Extract the (X, Y) coordinate from the center of the cell holding the provided text.  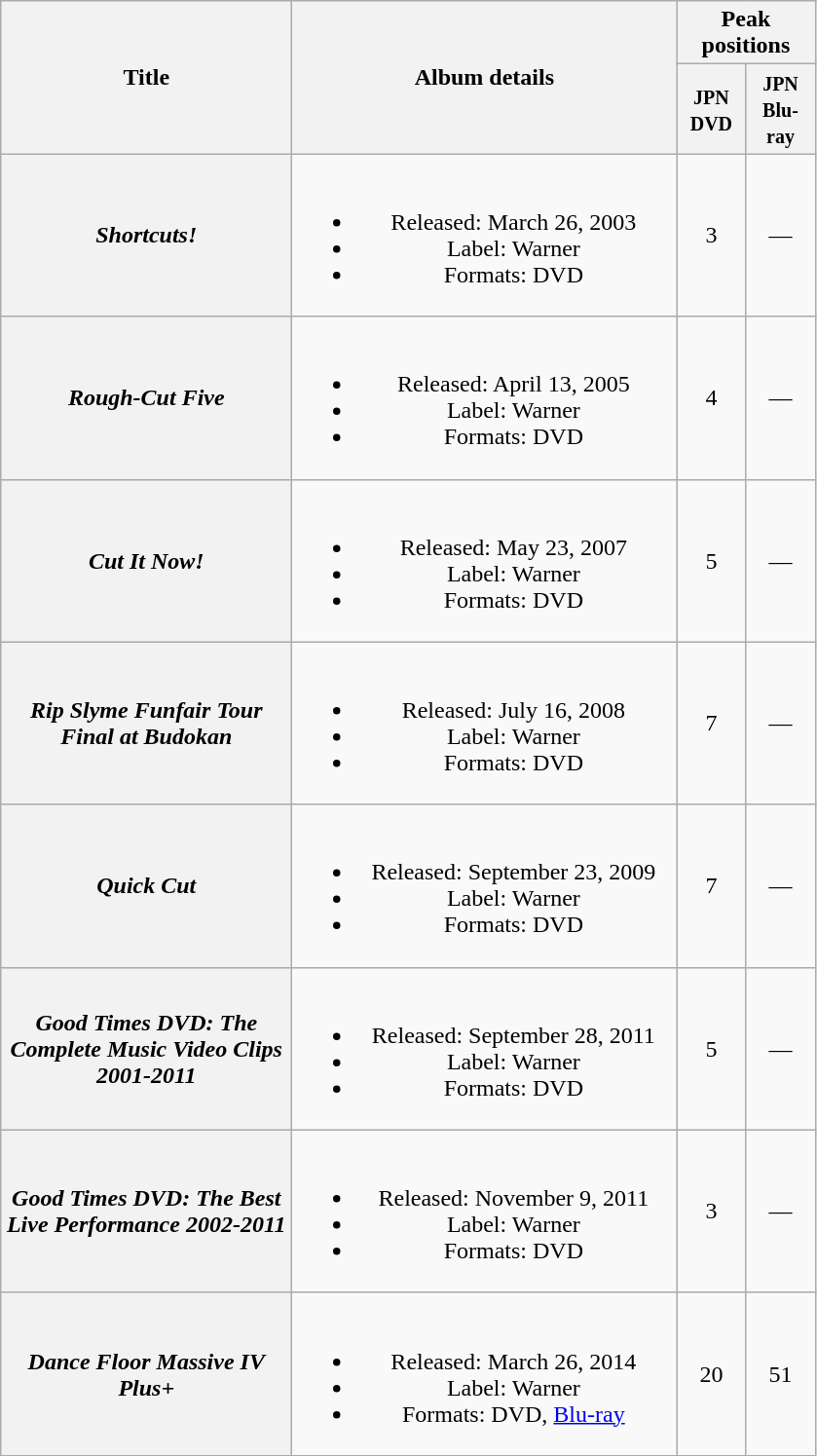
Released: March 26, 2014 Label: WarnerFormats: DVD, Blu-ray (485, 1373)
Released: September 23, 2009 Label: WarnerFormats: DVD (485, 886)
Released: September 28, 2011 Label: WarnerFormats: DVD (485, 1048)
Released: April 13, 2005 Label: WarnerFormats: DVD (485, 397)
Cut It Now! (146, 561)
Released: November 9, 2011 Label: WarnerFormats: DVD (485, 1212)
Title (146, 78)
20 (711, 1373)
Shortcuts! (146, 236)
Good Times DVD: The Complete Music Video Clips 2001-2011 (146, 1048)
Released: March 26, 2003 Label: WarnerFormats: DVD (485, 236)
JPN Blu-ray (781, 109)
Good Times DVD: The Best Live Performance 2002-2011 (146, 1212)
51 (781, 1373)
JPN DVD (711, 109)
Dance Floor Massive IV Plus+ (146, 1373)
Released: July 16, 2008 Label: WarnerFormats: DVD (485, 723)
Rip Slyme Funfair Tour Final at Budokan (146, 723)
Quick Cut (146, 886)
Peak positions (746, 33)
Album details (485, 78)
Rough-Cut Five (146, 397)
Released: May 23, 2007 Label: WarnerFormats: DVD (485, 561)
4 (711, 397)
